For the text-containing cell, return its midpoint in (X, Y) coordinate format. 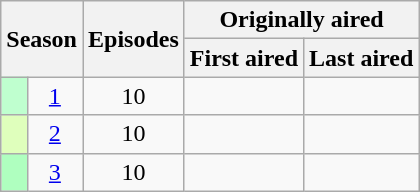
Episodes (133, 39)
2 (54, 134)
First aired (244, 58)
3 (54, 172)
Season (42, 39)
1 (54, 96)
Originally aired (302, 20)
Last aired (362, 58)
